Detect which cell encompasses the target text, then output its [X, Y] center coordinate. 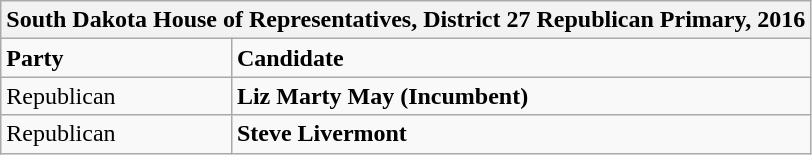
Party [116, 58]
South Dakota House of Representatives, District 27 Republican Primary, 2016 [406, 20]
Candidate [520, 58]
Liz Marty May (Incumbent) [520, 96]
Steve Livermont [520, 134]
